Search for the cell housing the specified text and yield its (X, Y) center coordinate. 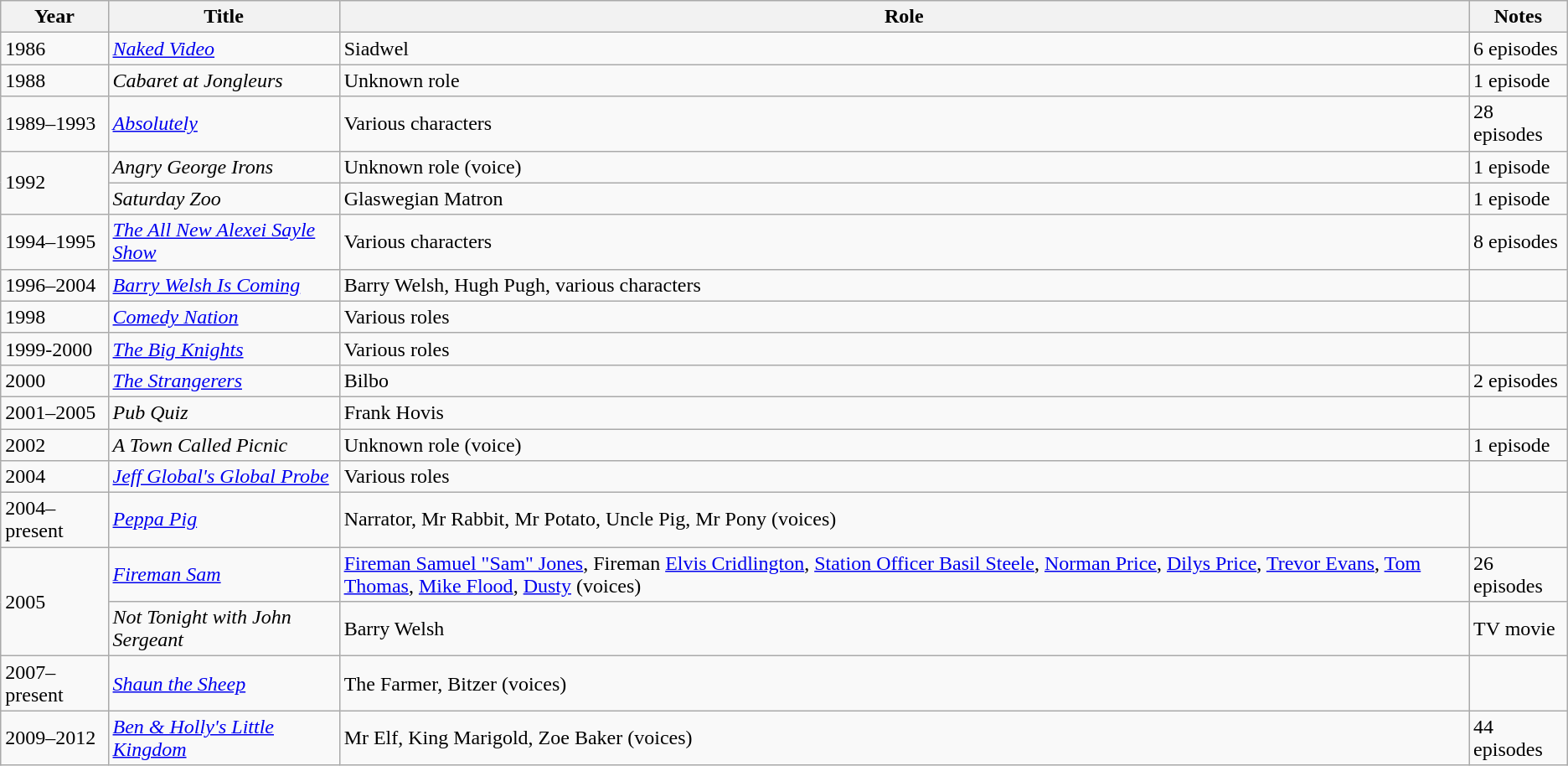
Pub Quiz (224, 412)
2009–2012 (54, 738)
1994–1995 (54, 241)
Mr Elf, King Marigold, Zoe Baker (voices) (904, 738)
Bilbo (904, 380)
Comedy Nation (224, 317)
Frank Hovis (904, 412)
1988 (54, 80)
Cabaret at Jongleurs (224, 80)
2000 (54, 380)
A Town Called Picnic (224, 445)
Barry Welsh (904, 629)
1996–2004 (54, 285)
1986 (54, 49)
Angry George Irons (224, 167)
44 episodes (1519, 738)
Barry Welsh Is Coming (224, 285)
Naked Video (224, 49)
Not Tonight with John Sergeant (224, 629)
28 episodes (1519, 124)
2007–present (54, 684)
Ben & Holly's Little Kingdom (224, 738)
2004 (54, 477)
1989–1993 (54, 124)
Absolutely (224, 124)
1999-2000 (54, 349)
Saturday Zoo (224, 199)
Unknown role (904, 80)
Title (224, 17)
Fireman Sam (224, 575)
2 episodes (1519, 380)
8 episodes (1519, 241)
Notes (1519, 17)
The Big Knights (224, 349)
Jeff Global's Global Probe (224, 477)
The All New Alexei Sayle Show (224, 241)
Year (54, 17)
Narrator, Mr Rabbit, Mr Potato, Uncle Pig, Mr Pony (voices) (904, 520)
TV movie (1519, 629)
Siadwel (904, 49)
26 episodes (1519, 575)
2002 (54, 445)
6 episodes (1519, 49)
1998 (54, 317)
Glaswegian Matron (904, 199)
The Farmer, Bitzer (voices) (904, 684)
The Strangerers (224, 380)
Role (904, 17)
2005 (54, 602)
Peppa Pig (224, 520)
Shaun the Sheep (224, 684)
2001–2005 (54, 412)
Barry Welsh, Hugh Pugh, various characters (904, 285)
1992 (54, 183)
2004–present (54, 520)
